For the text-containing cell, return its midpoint in (X, Y) coordinate format. 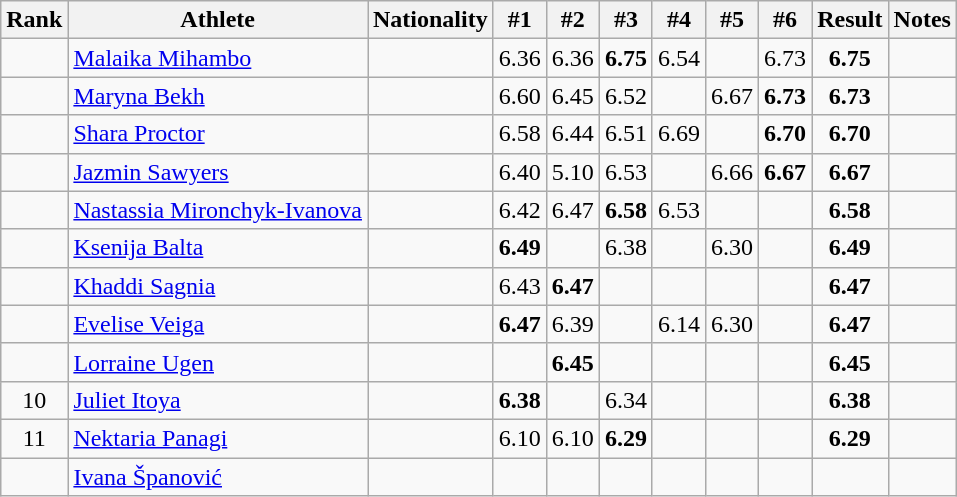
Khaddi Sagnia (218, 286)
6.52 (626, 96)
6.54 (678, 58)
Ivana Španović (218, 477)
#6 (786, 20)
Malaika Mihambo (218, 58)
Evelise Veiga (218, 324)
6.40 (520, 172)
Maryna Bekh (218, 96)
6.14 (678, 324)
6.43 (520, 286)
Notes (922, 20)
Nektaria Panagi (218, 438)
11 (34, 438)
Result (850, 20)
Nastassia Mironchyk-Ivanova (218, 210)
6.60 (520, 96)
6.51 (626, 134)
Rank (34, 20)
Juliet Itoya (218, 400)
6.34 (626, 400)
5.10 (572, 172)
#1 (520, 20)
6.44 (572, 134)
Lorraine Ugen (218, 362)
#2 (572, 20)
#5 (732, 20)
6.66 (732, 172)
10 (34, 400)
Nationality (431, 20)
#3 (626, 20)
Athlete (218, 20)
Shara Proctor (218, 134)
6.39 (572, 324)
Ksenija Balta (218, 248)
6.42 (520, 210)
6.69 (678, 134)
Jazmin Sawyers (218, 172)
#4 (678, 20)
